Capture the cell that displays the provided text and extract its (x, y) central coordinate. 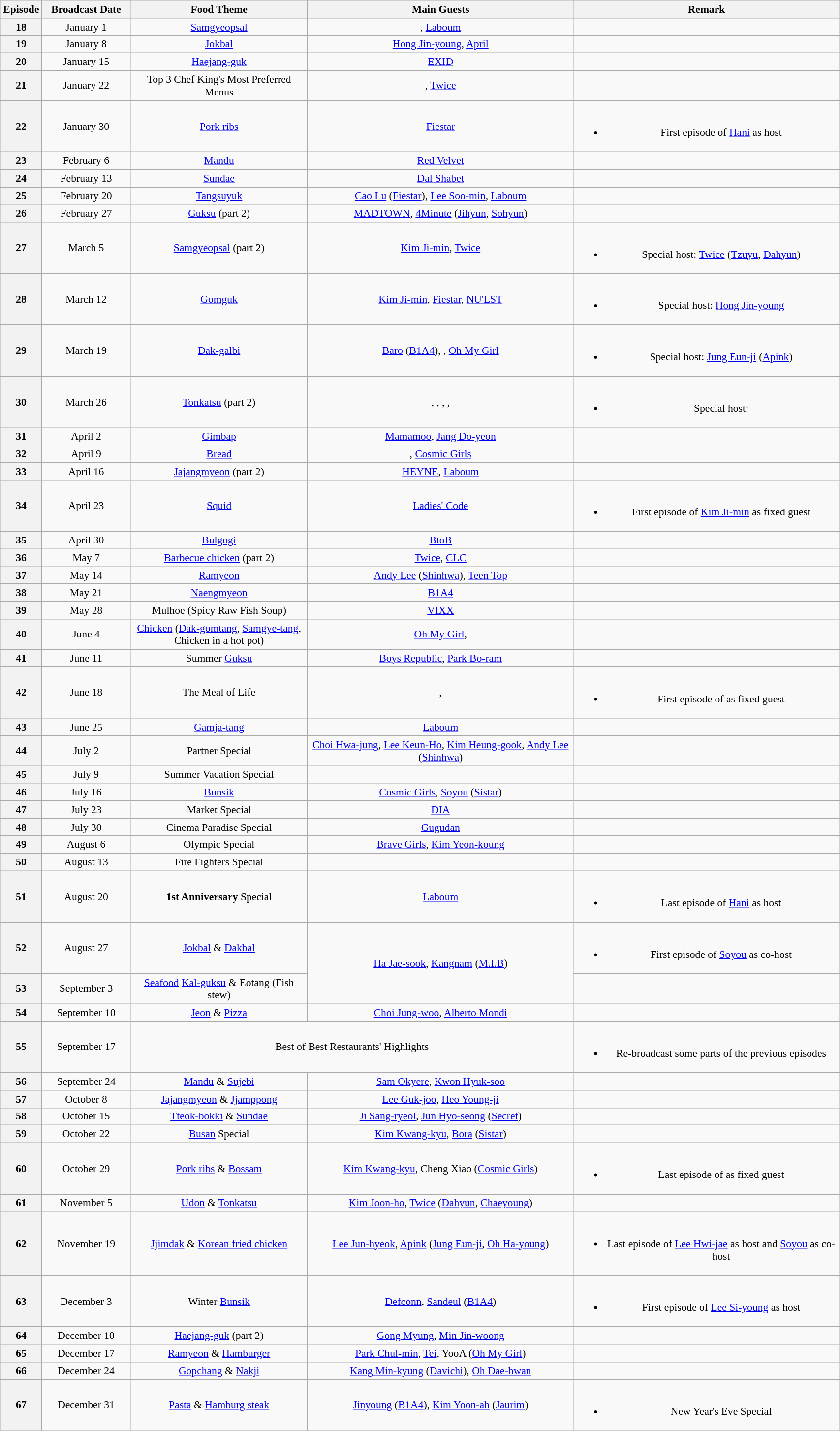
51 (21, 897)
Summer Vacation Special (219, 775)
June 25 (86, 727)
Choi Jung-woo, Alberto Mondi (440, 1013)
Gamja-tang (219, 727)
50 (21, 862)
Haejang-guk (part 2) (219, 1336)
HEYNE, Laboum (440, 472)
June 4 (86, 634)
Twice, CLC (440, 558)
Boys Republic, Park Bo-ram (440, 658)
58 (21, 1116)
Gimbap (219, 437)
Jeon & Pizza (219, 1013)
March 5 (86, 248)
November 19 (86, 1244)
Chicken (Dak-gomtang, Samgye-tang, Chicken in a hot pot) (219, 634)
24 (21, 179)
Red Velvet (440, 161)
September 24 (86, 1081)
Main Guests (440, 9)
, , , , (440, 402)
Pork ribs & Bossam (219, 1169)
63 (21, 1301)
August 13 (86, 862)
February 27 (86, 214)
Tonkatsu (part 2) (219, 402)
Gomguk (219, 299)
Ramyeon & Hamburger (219, 1353)
37 (21, 575)
First episode of Hani as host (706, 127)
26 (21, 214)
Jinyoung (B1A4), Kim Yoon-ah (Jaurim) (440, 1405)
Olympic Special (219, 845)
44 (21, 751)
August 27 (86, 948)
47 (21, 810)
December 24 (86, 1371)
28 (21, 299)
Park Chul-min, Tei, YooA (Oh My Girl) (440, 1353)
1st Anniversary Special (219, 897)
December 10 (86, 1336)
61 (21, 1203)
20 (21, 62)
Barbecue chicken (part 2) (219, 558)
Squid (219, 506)
, Twice (440, 86)
Last episode of Hani as host (706, 897)
Sam Okyere, Kwon Hyuk-soo (440, 1081)
January 1 (86, 27)
Mandu & Sujebi (219, 1081)
July 2 (86, 751)
Pork ribs (219, 127)
The Meal of Life (219, 693)
March 12 (86, 299)
32 (21, 454)
July 9 (86, 775)
36 (21, 558)
Special host: Jung Eun-ji (Apink) (706, 350)
New Year's Eve Special (706, 1405)
25 (21, 196)
Special host: Hong Jin-young (706, 299)
23 (21, 161)
First episode of Soyou as co-host (706, 948)
59 (21, 1134)
VIXX (440, 610)
March 26 (86, 402)
Kim Ji-min, Twice (440, 248)
Brave Girls, Kim Yeon-koung (440, 845)
38 (21, 593)
55 (21, 1047)
Jokbal & Dakbal (219, 948)
Mulhoe (Spicy Raw Fish Soup) (219, 610)
Market Special (219, 810)
Jajangmyeon (part 2) (219, 472)
April 23 (86, 506)
22 (21, 127)
Gong Myung, Min Jin-woong (440, 1336)
27 (21, 248)
March 19 (86, 350)
July 30 (86, 827)
Busan Special (219, 1134)
Kang Min-kyung (Davichi), Oh Dae-hwan (440, 1371)
Samgyeopsal (part 2) (219, 248)
Defconn, Sandeul (B1A4) (440, 1301)
Fiestar (440, 127)
February 20 (86, 196)
Cosmic Girls, Soyou (Sistar) (440, 792)
31 (21, 437)
Bulgogi (219, 541)
Seafood Kal-guksu & Eotang (Fish stew) (219, 988)
65 (21, 1353)
Sundae (219, 179)
April 9 (86, 454)
21 (21, 86)
Cao Lu (Fiestar), Lee Soo-min, Laboum (440, 196)
46 (21, 792)
Jjimdak & Korean fried chicken (219, 1244)
Fire Fighters Special (219, 862)
39 (21, 610)
October 29 (86, 1169)
July 16 (86, 792)
Bunsik (219, 792)
45 (21, 775)
18 (21, 27)
Kim Ji-min, Fiestar, NU'EST (440, 299)
December 17 (86, 1353)
29 (21, 350)
Lee Jun-hyeok, Apink (Jung Eun-ji, Oh Ha-young) (440, 1244)
Last episode of as fixed guest (706, 1169)
April 16 (86, 472)
Cinema Paradise Special (219, 827)
September 10 (86, 1013)
Mamamoo, Jang Do-yeon (440, 437)
May 7 (86, 558)
August 20 (86, 897)
48 (21, 827)
First episode of Kim Ji-min as fixed guest (706, 506)
April 2 (86, 437)
January 30 (86, 127)
Episode (21, 9)
January 15 (86, 62)
February 13 (86, 179)
Udon & Tonkatsu (219, 1203)
33 (21, 472)
Kim Kwang-kyu, Cheng Xiao (Cosmic Girls) (440, 1169)
October 15 (86, 1116)
, Laboum (440, 27)
Samgyeopsal (219, 27)
September 3 (86, 988)
Andy Lee (Shinhwa), Teen Top (440, 575)
Bread (219, 454)
30 (21, 402)
Top 3 Chef King's Most Preferred Menus (219, 86)
49 (21, 845)
Ladies' Code (440, 506)
Hong Jin-young, April (440, 44)
Best of Best Restaurants' Highlights (352, 1047)
Kim Joon-ho, Twice (Dahyun, Chaeyoung) (440, 1203)
40 (21, 634)
Oh My Girl, (440, 634)
54 (21, 1013)
19 (21, 44)
Lee Guk-joo, Heo Young-ji (440, 1099)
January 22 (86, 86)
February 6 (86, 161)
Broadcast Date (86, 9)
Choi Hwa-jung, Lee Keun-Ho, Kim Heung-gook, Andy Lee (Shinhwa) (440, 751)
Re-broadcast some parts of the previous episodes (706, 1047)
October 22 (86, 1134)
56 (21, 1081)
Partner Special (219, 751)
62 (21, 1244)
Naengmyeon (219, 593)
67 (21, 1405)
42 (21, 693)
First episode of as fixed guest (706, 693)
Gopchang & Nakji (219, 1371)
Summer Guksu (219, 658)
Food Theme (219, 9)
August 6 (86, 845)
57 (21, 1099)
Special host: (706, 402)
May 28 (86, 610)
June 11 (86, 658)
35 (21, 541)
Mandu (219, 161)
May 21 (86, 593)
B1A4 (440, 593)
Haejang-guk (219, 62)
Pasta & Hamburg steak (219, 1405)
MADTOWN, 4Minute (Jihyun, Sohyun) (440, 214)
May 14 (86, 575)
First episode of Lee Si-young as host (706, 1301)
September 17 (86, 1047)
November 5 (86, 1203)
Remark (706, 9)
52 (21, 948)
66 (21, 1371)
Jokbal (219, 44)
Baro (B1A4), , Oh My Girl (440, 350)
December 31 (86, 1405)
64 (21, 1336)
Jajangmyeon & Jjamppong (219, 1099)
Kim Kwang-kyu, Bora (Sistar) (440, 1134)
October 8 (86, 1099)
41 (21, 658)
Winter Bunsik (219, 1301)
April 30 (86, 541)
June 18 (86, 693)
Tangsuyuk (219, 196)
60 (21, 1169)
43 (21, 727)
, Cosmic Girls (440, 454)
EXID (440, 62)
, (440, 693)
DIA (440, 810)
Last episode of Lee Hwi-jae as host and Soyou as co-host (706, 1244)
Dal Shabet (440, 179)
34 (21, 506)
Guksu (part 2) (219, 214)
Special host: Twice (Tzuyu, Dahyun) (706, 248)
December 3 (86, 1301)
January 8 (86, 44)
Tteok-bokki & Sundae (219, 1116)
Ji Sang-ryeol, Jun Hyo-seong (Secret) (440, 1116)
Ramyeon (219, 575)
53 (21, 988)
July 23 (86, 810)
Ha Jae-sook, Kangnam (M.I.B) (440, 963)
BtoB (440, 541)
Gugudan (440, 827)
Dak-galbi (219, 350)
